From the cell containing the given text, extract its center point as (x, y) coordinate. 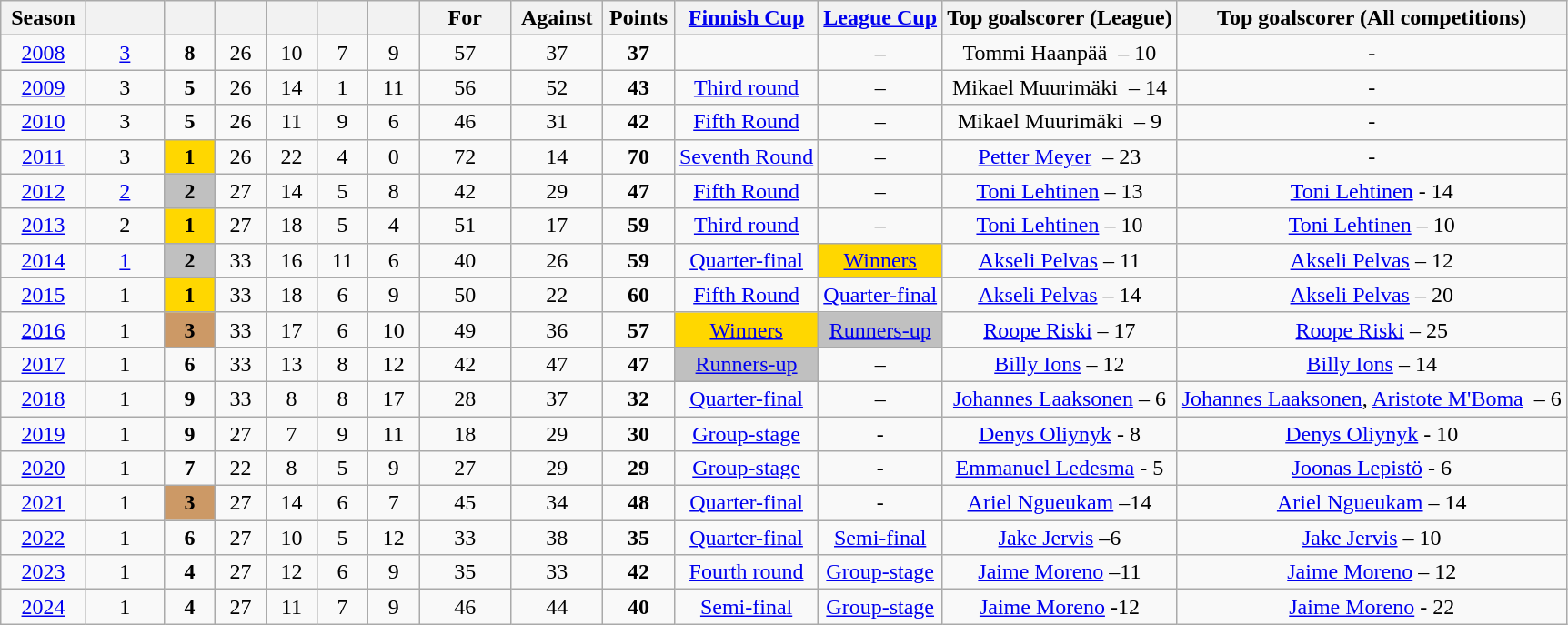
Emmanuel Ledesma - 5 (1060, 469)
31 (557, 122)
For (466, 18)
Johannes Laaksonen, Aristote M'Boma – 6 (1372, 398)
49 (466, 329)
Roope Riski – 17 (1060, 329)
0 (394, 156)
Seventh Round (746, 156)
Top goalscorer (League) (1060, 18)
51 (466, 226)
Akseli Pelvas – 11 (1060, 260)
2008 (44, 53)
2024 (44, 607)
Johannes Laaksonen – 6 (1060, 398)
Denys Oliynyk - 8 (1060, 434)
45 (466, 503)
48 (638, 503)
Finnish Cup (746, 18)
Points (638, 18)
72 (466, 156)
Season (44, 18)
Jaime Moreno – 12 (1372, 572)
Petter Meyer – 23 (1060, 156)
Top goalscorer (All competitions) (1372, 18)
16 (291, 260)
32 (638, 398)
56 (466, 87)
Jake Jervis –6 (1060, 538)
Ariel Ngueukam –14 (1060, 503)
30 (638, 434)
2019 (44, 434)
2011 (44, 156)
70 (638, 156)
Akseli Pelvas – 14 (1060, 295)
Akseli Pelvas – 20 (1372, 295)
Against (557, 18)
Akseli Pelvas – 12 (1372, 260)
60 (638, 295)
Mikael Muurimäki – 14 (1060, 87)
2023 (44, 572)
44 (557, 607)
2016 (44, 329)
2012 (44, 191)
Billy Ions – 12 (1060, 364)
2013 (44, 226)
2020 (44, 469)
Tommi Haanpää – 10 (1060, 53)
Jaime Moreno - 22 (1372, 607)
13 (291, 364)
2022 (44, 538)
Jaime Moreno -12 (1060, 607)
50 (466, 295)
Fourth round (746, 572)
2021 (44, 503)
Mikael Muurimäki – 9 (1060, 122)
43 (638, 87)
2014 (44, 260)
Joonas Lepistö - 6 (1372, 469)
Toni Lehtinen - 14 (1372, 191)
2015 (44, 295)
28 (466, 398)
36 (557, 329)
2017 (44, 364)
2009 (44, 87)
52 (557, 87)
Billy Ions – 14 (1372, 364)
2010 (44, 122)
Jaime Moreno –11 (1060, 572)
2018 (44, 398)
Jake Jervis – 10 (1372, 538)
League Cup (880, 18)
38 (557, 538)
Ariel Ngueukam – 14 (1372, 503)
Denys Oliynyk - 10 (1372, 434)
Toni Lehtinen – 13 (1060, 191)
Roope Riski – 25 (1372, 329)
34 (557, 503)
